Extract the [x, y] coordinate from the center of the cell holding the provided text.  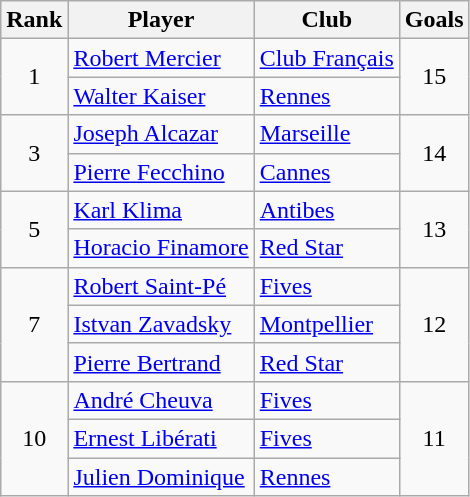
Goals [434, 20]
12 [434, 324]
5 [34, 229]
Player [161, 20]
1 [34, 77]
Robert Mercier [161, 58]
Istvan Zavadsky [161, 324]
14 [434, 153]
Pierre Fecchino [161, 172]
10 [34, 438]
Walter Kaiser [161, 96]
Club [326, 20]
Antibes [326, 210]
7 [34, 324]
Julien Dominique [161, 477]
Rank [34, 20]
15 [434, 77]
13 [434, 229]
Ernest Libérati [161, 438]
André Cheuva [161, 400]
Club Français [326, 58]
Joseph Alcazar [161, 134]
11 [434, 438]
Cannes [326, 172]
Horacio Finamore [161, 248]
3 [34, 153]
Robert Saint-Pé [161, 286]
Karl Klima [161, 210]
Montpellier [326, 324]
Marseille [326, 134]
Pierre Bertrand [161, 362]
